Output the (X, Y) coordinate of the center of the cell containing the given text.  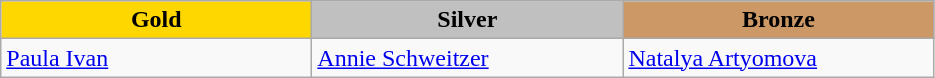
Annie Schweitzer (468, 58)
Silver (468, 20)
Natalya Artyomova (778, 58)
Gold (156, 20)
Paula Ivan (156, 58)
Bronze (778, 20)
